Scan for the cell matching the given text and deliver its [X, Y] coordinate at center. 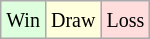
Win [24, 20]
Draw [72, 20]
Loss [126, 20]
